Identify which cell holds the provided text, then report its (X, Y) central coordinate. 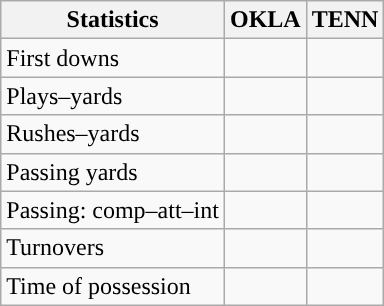
Turnovers (113, 248)
Rushes–yards (113, 134)
Passing: comp–att–int (113, 210)
Time of possession (113, 286)
Passing yards (113, 172)
First downs (113, 58)
Statistics (113, 20)
Plays–yards (113, 96)
OKLA (265, 20)
TENN (345, 20)
